Search for the cell housing the specified text and yield its (x, y) center coordinate. 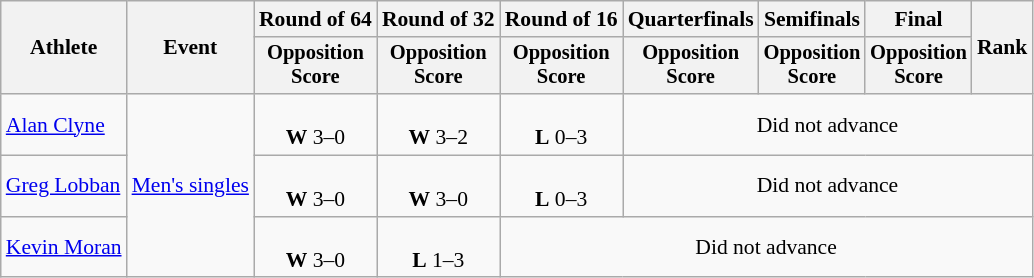
Men's singles (190, 186)
W 3–2 (438, 124)
Athlete (64, 48)
Round of 32 (438, 19)
Round of 64 (316, 19)
L 1–3 (438, 248)
Round of 16 (562, 19)
Greg Lobban (64, 186)
Rank (1002, 48)
Kevin Moran (64, 248)
Alan Clyne (64, 124)
Event (190, 48)
Final (918, 19)
Quarterfinals (691, 19)
Semifinals (812, 19)
